Search for the cell housing the specified text and yield its [X, Y] center coordinate. 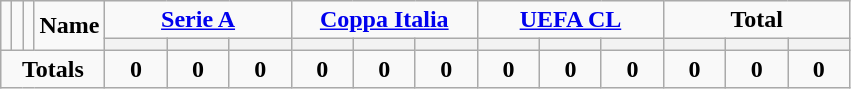
Serie A [198, 20]
UEFA CL [570, 20]
Totals [53, 69]
Total [757, 20]
Coppa Italia [384, 20]
Name [70, 26]
